For the text-containing cell, return its midpoint in [x, y] coordinate format. 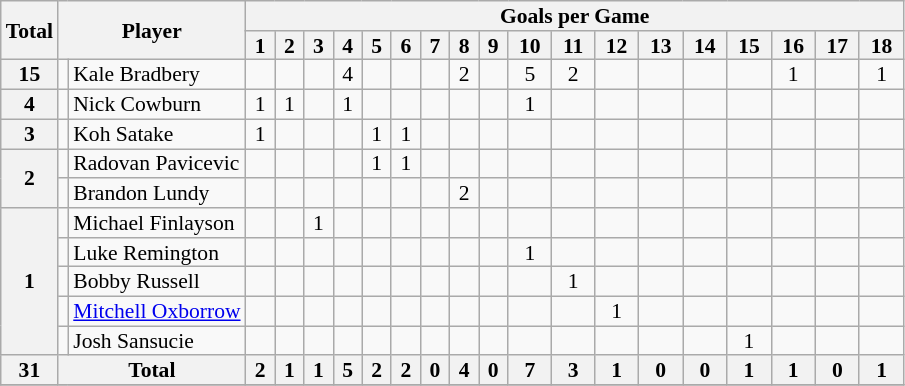
Mitchell Oxborrow [156, 312]
14 [705, 46]
Koh Satake [156, 134]
12 [616, 46]
Bobby Russell [156, 282]
Nick Cowburn [156, 105]
9 [494, 46]
Josh Sansucie [156, 341]
Kale Bradbery [156, 75]
Brandon Lundy [156, 193]
11 [574, 46]
13 [661, 46]
6 [406, 46]
Player [152, 30]
Goals per Game [575, 16]
Luke Remington [156, 253]
Michael Finlayson [156, 223]
18 [881, 46]
31 [30, 371]
10 [530, 46]
16 [793, 46]
Radovan Pavicevic [156, 164]
17 [837, 46]
8 [464, 46]
